Search for the cell housing the specified text and yield its (x, y) center coordinate. 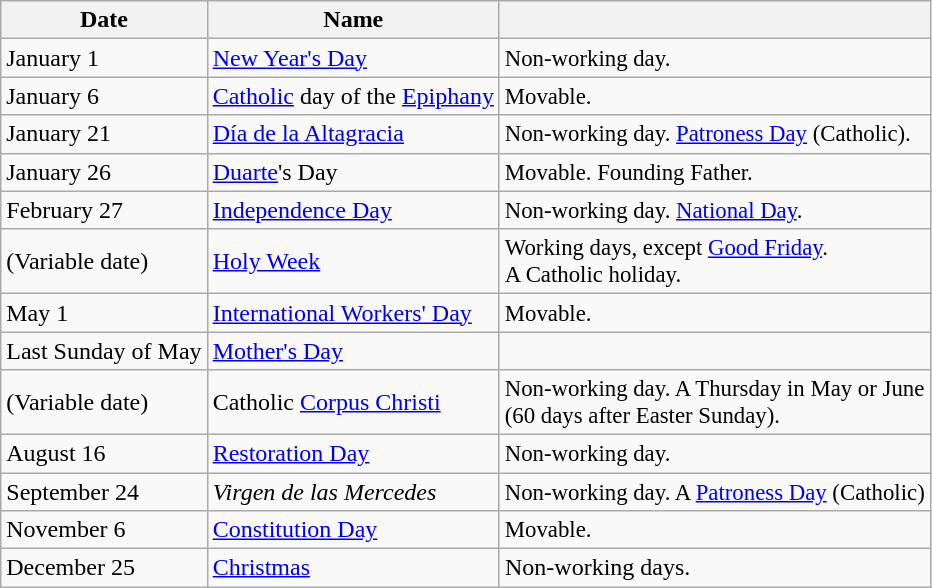
Catholic day of the Epiphany (353, 96)
January 21 (104, 134)
Non-working day. A Thursday in May or June (60 days after Easter Sunday). (714, 402)
Non-working day. A Patroness Day (Catholic) (714, 491)
Last Sunday of May (104, 351)
Restoration Day (353, 453)
Independence Day (353, 210)
Non-working days. (714, 568)
Christmas (353, 568)
International Workers' Day (353, 313)
New Year's Day (353, 58)
Non-working day. Patroness Day (Catholic). (714, 134)
January 26 (104, 172)
January 1 (104, 58)
Duarte's Day (353, 172)
December 25 (104, 568)
September 24 (104, 491)
Working days, except Good Friday.A Catholic holiday. (714, 262)
Date (104, 20)
Virgen de las Mercedes (353, 491)
November 6 (104, 530)
Non-working day. National Day. (714, 210)
Catholic Corpus Christi (353, 402)
January 6 (104, 96)
Mother's Day (353, 351)
Name (353, 20)
May 1 (104, 313)
Constitution Day (353, 530)
Día de la Altagracia (353, 134)
Holy Week (353, 262)
Movable. Founding Father. (714, 172)
August 16 (104, 453)
February 27 (104, 210)
